Provide the (X, Y) coordinate of the cell's center where the given text is located.  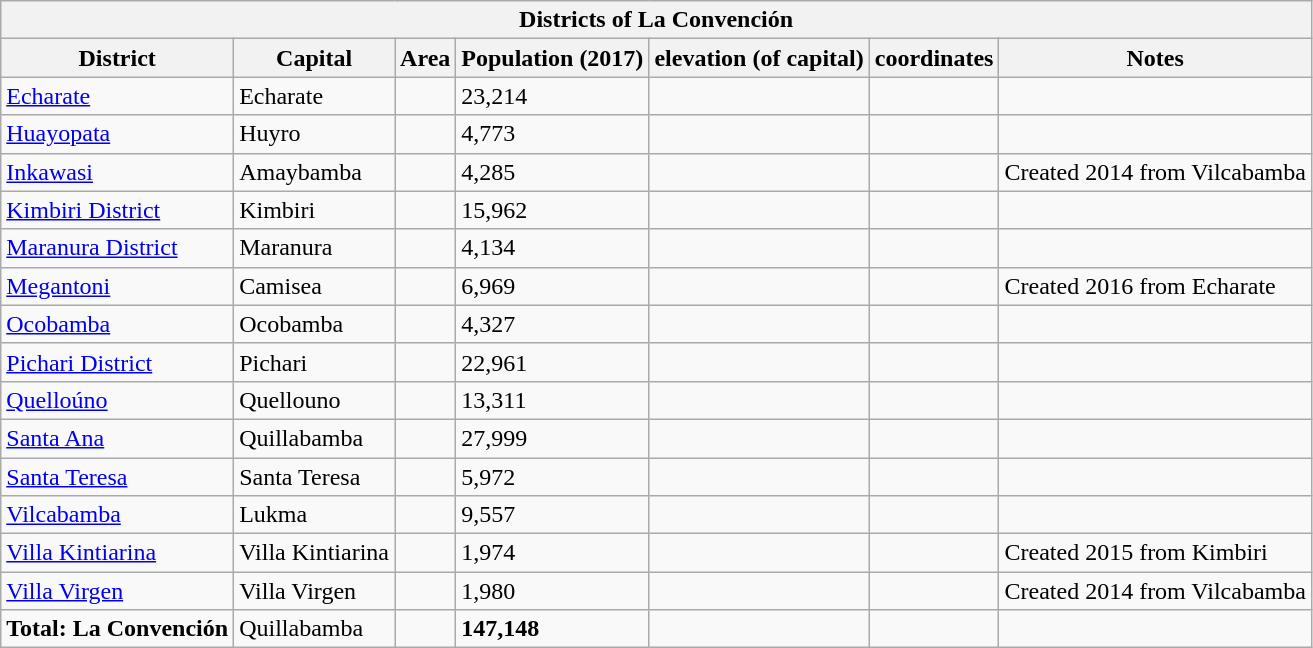
Huayopata (118, 134)
6,969 (552, 286)
Megantoni (118, 286)
Huyro (314, 134)
coordinates (934, 58)
Kimbiri (314, 210)
4,773 (552, 134)
147,148 (552, 629)
23,214 (552, 96)
4,327 (552, 324)
15,962 (552, 210)
Population (2017) (552, 58)
22,961 (552, 362)
Camisea (314, 286)
4,285 (552, 172)
Inkawasi (118, 172)
Lukma (314, 515)
Area (426, 58)
4,134 (552, 248)
Quellouno (314, 400)
1,974 (552, 553)
9,557 (552, 515)
elevation (of capital) (759, 58)
5,972 (552, 477)
13,311 (552, 400)
Pichari (314, 362)
Capital (314, 58)
Created 2015 from Kimbiri (1155, 553)
Notes (1155, 58)
Districts of La Convención (656, 20)
Pichari District (118, 362)
Kimbiri District (118, 210)
Maranura District (118, 248)
Vilcabamba (118, 515)
Santa Ana (118, 438)
Amaybamba (314, 172)
Quelloúno (118, 400)
Created 2016 from Echarate (1155, 286)
Total: La Convención (118, 629)
27,999 (552, 438)
District (118, 58)
1,980 (552, 591)
Maranura (314, 248)
